Capture the cell that displays the provided text and extract its (x, y) central coordinate. 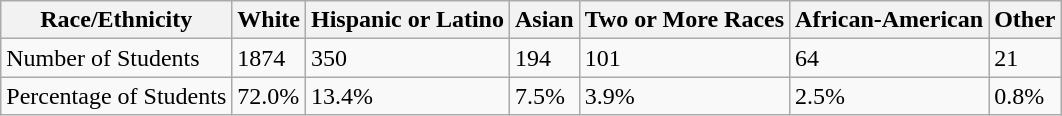
350 (407, 58)
2.5% (890, 96)
21 (1025, 58)
Other (1025, 20)
101 (684, 58)
0.8% (1025, 96)
Two or More Races (684, 20)
Hispanic or Latino (407, 20)
7.5% (544, 96)
Percentage of Students (116, 96)
3.9% (684, 96)
Number of Students (116, 58)
13.4% (407, 96)
194 (544, 58)
Race/Ethnicity (116, 20)
72.0% (269, 96)
Asian (544, 20)
1874 (269, 58)
64 (890, 58)
African-American (890, 20)
White (269, 20)
